Return (X, Y) of the center of cell containing provided text 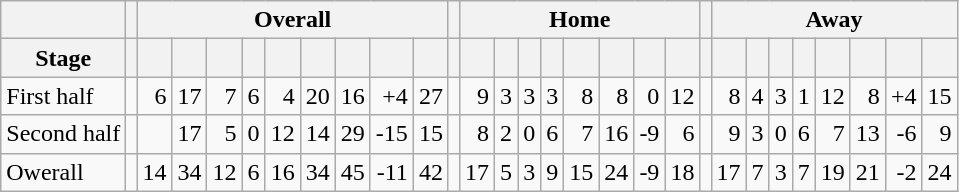
19 (832, 172)
42 (430, 172)
-15 (392, 134)
Stage (64, 58)
Away (834, 20)
Overall (293, 20)
First half (64, 96)
2 (506, 134)
18 (682, 172)
Home (579, 20)
1 (804, 96)
27 (430, 96)
Owerall (64, 172)
-2 (904, 172)
21 (868, 172)
-11 (392, 172)
13 (868, 134)
45 (352, 172)
29 (352, 134)
Second half (64, 134)
20 (318, 96)
-6 (904, 134)
